Return the [X, Y] coordinate for the center point of the cell that contains the specified text.  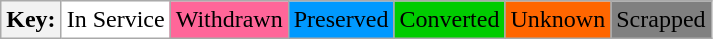
Withdrawn [229, 20]
Key: [31, 20]
Unknown [558, 20]
Scrapped [661, 20]
Preserved [341, 20]
In Service [116, 20]
Converted [450, 20]
